Locate the cell with the specified text and output its (x, y) center coordinate. 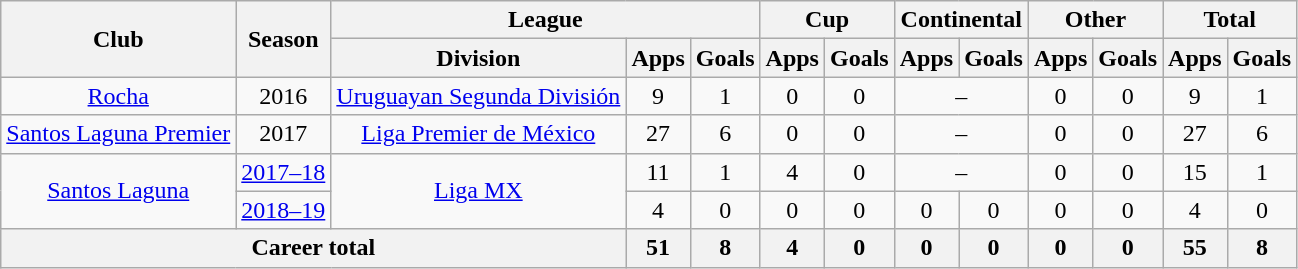
Continental (961, 20)
11 (658, 172)
15 (1195, 172)
2017–18 (284, 172)
2018–19 (284, 210)
2017 (284, 134)
Career total (314, 248)
Cup (827, 20)
Division (478, 58)
2016 (284, 96)
Rocha (118, 96)
Santos Laguna (118, 191)
Season (284, 39)
Santos Laguna Premier (118, 134)
Liga MX (478, 191)
Liga Premier de México (478, 134)
League (546, 20)
51 (658, 248)
Total (1230, 20)
Uruguayan Segunda División (478, 96)
Club (118, 39)
Other (1095, 20)
55 (1195, 248)
